Identify which cell holds the provided text, then report its [X, Y] central coordinate. 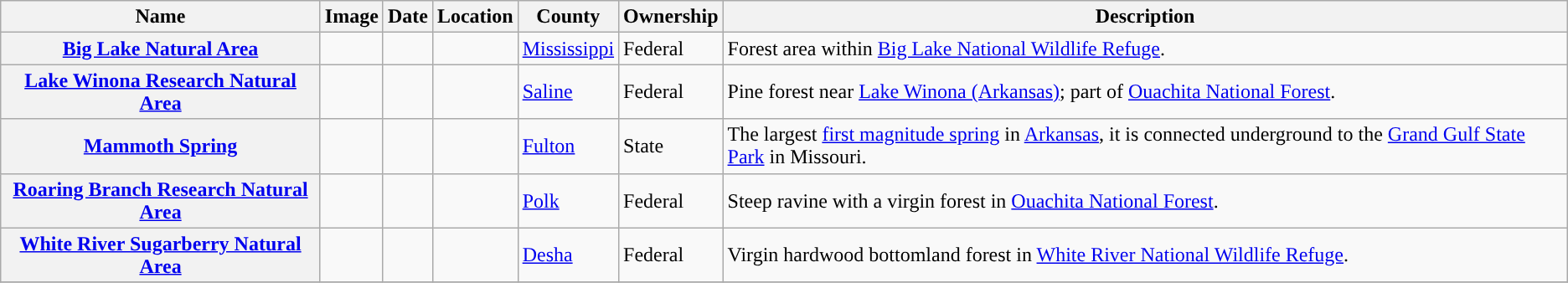
Description [1145, 17]
Name [161, 17]
Image [352, 17]
County [568, 17]
Date [407, 17]
Saline [568, 92]
Polk [568, 201]
Roaring Branch Research Natural Area [161, 201]
State [671, 146]
Steep ravine with a virgin forest in Ouachita National Forest. [1145, 201]
Forest area within Big Lake National Wildlife Refuge. [1145, 49]
Location [475, 17]
Big Lake Natural Area [161, 49]
Fulton [568, 146]
Desha [568, 255]
Virgin hardwood bottomland forest in White River National Wildlife Refuge. [1145, 255]
Lake Winona Research Natural Area [161, 92]
The largest first magnitude spring in Arkansas, it is connected underground to the Grand Gulf State Park in Missouri. [1145, 146]
Mammoth Spring [161, 146]
Mississippi [568, 49]
Ownership [671, 17]
Pine forest near Lake Winona (Arkansas); part of Ouachita National Forest. [1145, 92]
White River Sugarberry Natural Area [161, 255]
